Scan for the cell matching the given text and deliver its (x, y) coordinate at center. 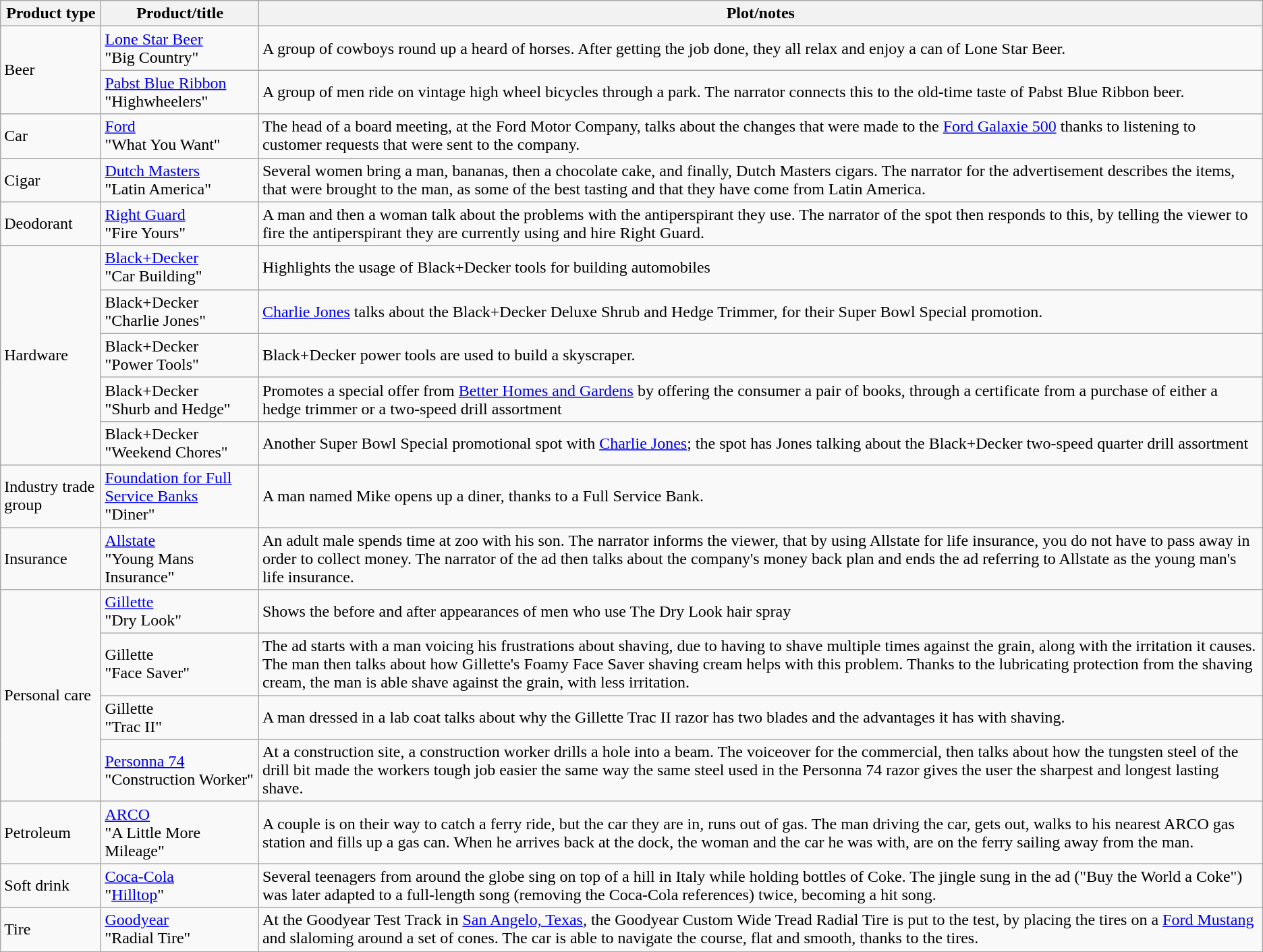
A man named Mike opens up a diner, thanks to a Full Service Bank. (760, 496)
Black+Decker"Power Tools" (179, 355)
Hardware (51, 355)
Black+Decker"Shurb and Hedge" (179, 399)
Product/title (179, 13)
Gillette"Face Saver" (179, 665)
Beer (51, 70)
Personna 74"Construction Worker" (179, 771)
Coca-Cola"Hilltop" (179, 885)
Foundation for Full Service Banks"Diner" (179, 496)
Black+Decker"Weekend Chores" (179, 443)
Black+Decker power tools are used to build a skyscraper. (760, 355)
ARCO"A Little More Mileage" (179, 833)
Car (51, 136)
Soft drink (51, 885)
Plot/notes (760, 13)
Petroleum (51, 833)
A group of cowboys round up a heard of horses. After getting the job done, they all relax and enjoy a can of Lone Star Beer. (760, 49)
Product type (51, 13)
Gillette"Dry Look" (179, 611)
Gillette"Trac II" (179, 718)
A man dressed in a lab coat talks about why the Gillette Trac II razor has two blades and the advantages it has with shaving. (760, 718)
Another Super Bowl Special promotional spot with Charlie Jones; the spot has Jones talking about the Black+Decker two-speed quarter drill assortment (760, 443)
Ford"What You Want" (179, 136)
Pabst Blue Ribbon"Highwheelers" (179, 92)
Charlie Jones talks about the Black+Decker Deluxe Shrub and Hedge Trimmer, for their Super Bowl Special promotion. (760, 312)
Shows the before and after appearances of men who use The Dry Look hair spray (760, 611)
Industry trade group (51, 496)
Allstate"Young Mans Insurance" (179, 559)
Personal care (51, 696)
Deodorant (51, 224)
Tire (51, 930)
Highlights the usage of Black+Decker tools for building automobiles (760, 267)
Black+Decker"Charlie Jones" (179, 312)
Lone Star Beer"Big Country" (179, 49)
Cigar (51, 179)
Right Guard"Fire Yours" (179, 224)
Insurance (51, 559)
A group of men ride on vintage high wheel bicycles through a park. The narrator connects this to the old-time taste of Pabst Blue Ribbon beer. (760, 92)
Dutch Masters"Latin America" (179, 179)
Black+Decker"Car Building" (179, 267)
Goodyear"Radial Tire" (179, 930)
